Pinpoint the cell where the given text exists, returning its [x, y] midpoint coordinate. 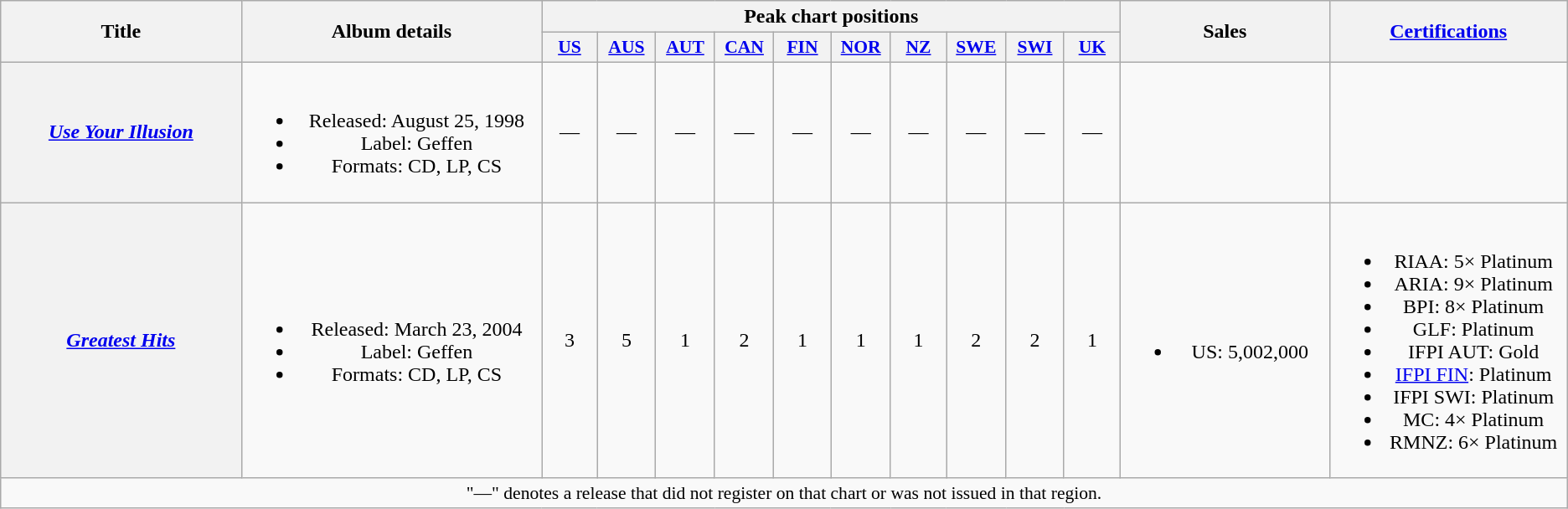
Use Your Illusion [121, 132]
US [570, 48]
SWI [1035, 48]
Peak chart positions [831, 17]
US: 5,002,000 [1225, 340]
NOR [861, 48]
SWE [977, 48]
AUS [627, 48]
AUT [685, 48]
3 [570, 340]
Greatest Hits [121, 340]
Released: August 25, 1998Label: GeffenFormats: CD, LP, CS [392, 132]
"—" denotes a release that did not register on that chart or was not issued in that region. [784, 493]
5 [627, 340]
Title [121, 32]
FIN [802, 48]
Sales [1225, 32]
Released: March 23, 2004Label: GeffenFormats: CD, LP, CS [392, 340]
UK [1092, 48]
CAN [744, 48]
RIAA: 5× PlatinumARIA: 9× PlatinumBPI: 8× PlatinumGLF: PlatinumIFPI AUT: GoldIFPI FIN: PlatinumIFPI SWI: PlatinumMC: 4× PlatinumRMNZ: 6× Platinum [1448, 340]
NZ [918, 48]
Certifications [1448, 32]
Album details [392, 32]
